Detect which cell encompasses the target text, then output its (X, Y) center coordinate. 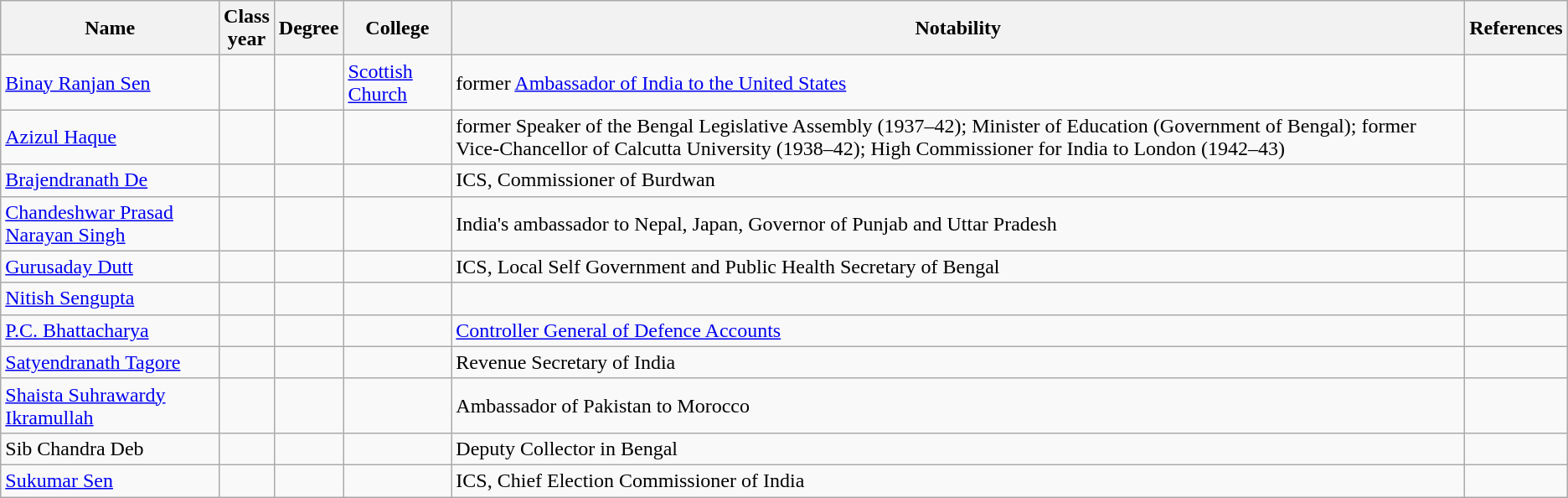
References (1516, 29)
Chandeshwar Prasad Narayan Singh (111, 223)
College (397, 29)
Notability (958, 29)
Sib Chandra Deb (111, 449)
India's ambassador to Nepal, Japan, Governor of Punjab and Uttar Pradesh (958, 223)
Binay Ranjan Sen (111, 82)
Classyear (247, 29)
former Ambassador of India to the United States (958, 82)
Deputy Collector in Bengal (958, 449)
Scottish Church (397, 82)
Azizul Haque (111, 137)
ICS, Commissioner of Burdwan (958, 180)
Nitish Sengupta (111, 298)
ICS, Local Self Government and Public Health Secretary of Bengal (958, 267)
Satyendranath Tagore (111, 362)
Degree (308, 29)
Sukumar Sen (111, 480)
ICS, Chief Election Commissioner of India (958, 480)
P.C. Bhattacharya (111, 330)
Ambassador of Pakistan to Morocco (958, 406)
Revenue Secretary of India (958, 362)
Name (111, 29)
Gurusaday Dutt (111, 267)
Brajendranath De (111, 180)
Shaista Suhrawardy Ikramullah (111, 406)
Controller General of Defence Accounts (958, 330)
